Detect which cell encompasses the target text, then output its (x, y) center coordinate. 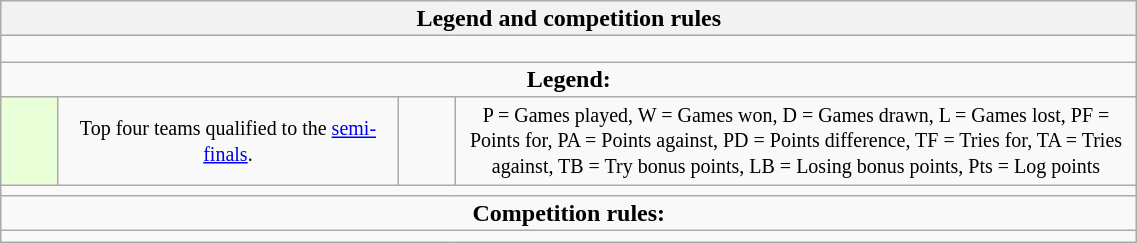
Top four teams qualified to the semi-finals. (228, 141)
Legend: (569, 80)
Competition rules: (569, 214)
Legend and competition rules (569, 18)
